From the cell containing the given text, extract its center point as (X, Y) coordinate. 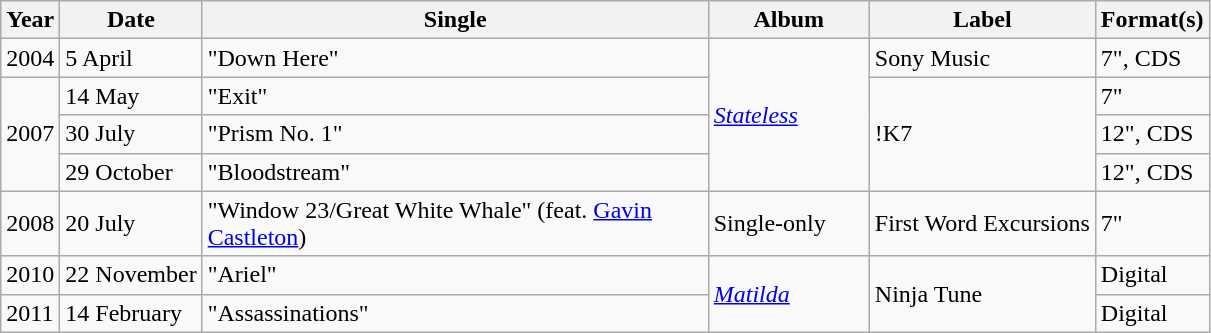
!K7 (982, 134)
"Bloodstream" (455, 172)
Album (788, 20)
5 April (131, 58)
"Exit" (455, 96)
2011 (30, 313)
29 October (131, 172)
"Assassinations" (455, 313)
Label (982, 20)
2004 (30, 58)
2007 (30, 134)
22 November (131, 275)
2010 (30, 275)
"Prism No. 1" (455, 134)
14 May (131, 96)
7", CDS (1152, 58)
"Ariel" (455, 275)
First Word Excursions (982, 224)
Year (30, 20)
Single (455, 20)
Matilda (788, 294)
2008 (30, 224)
Stateless (788, 115)
Sony Music (982, 58)
Ninja Tune (982, 294)
"Window 23/Great White Whale" (feat. Gavin Castleton) (455, 224)
20 July (131, 224)
Date (131, 20)
14 February (131, 313)
"Down Here" (455, 58)
30 July (131, 134)
Format(s) (1152, 20)
Single-only (788, 224)
